Extract the [X, Y] coordinate from the center of the cell holding the provided text.  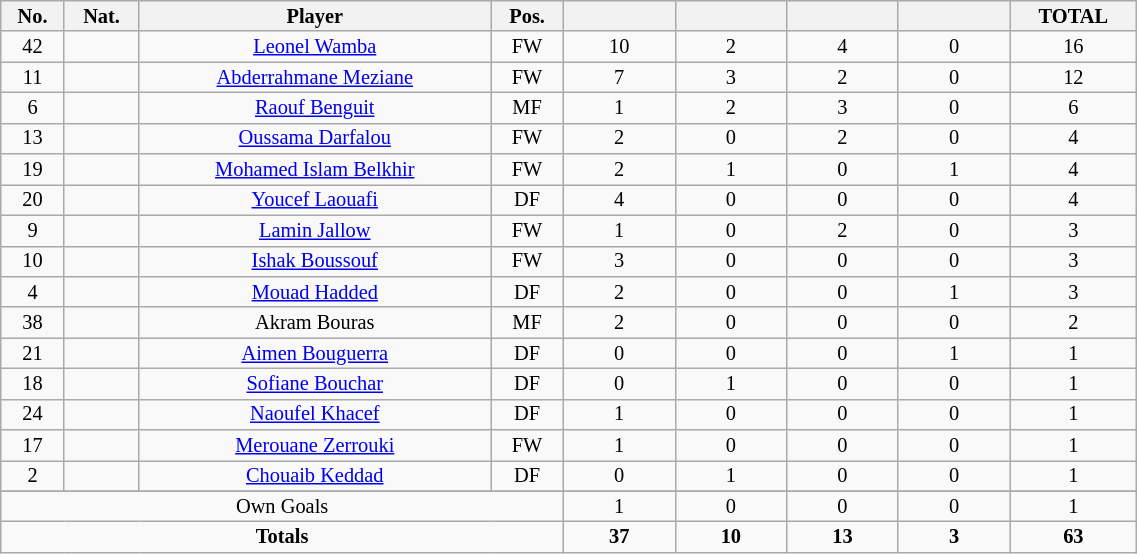
42 [33, 46]
11 [33, 78]
Abderrahmane Meziane [315, 78]
21 [33, 354]
Lamin Jallow [315, 230]
Merouane Zerrouki [315, 446]
Mouad Hadded [315, 292]
Own Goals [282, 506]
Mohamed Islam Belkhir [315, 170]
TOTAL [1074, 16]
9 [33, 230]
Naoufel Khacef [315, 414]
Leonel Wamba [315, 46]
37 [619, 538]
38 [33, 322]
Akram Bouras [315, 322]
Sofiane Bouchar [315, 384]
12 [1074, 78]
16 [1074, 46]
Oussama Darfalou [315, 138]
Raouf Benguit [315, 108]
Player [315, 16]
Nat. [101, 16]
63 [1074, 538]
Totals [282, 538]
Chouaib Keddad [315, 476]
20 [33, 200]
Aimen Bouguerra [315, 354]
7 [619, 78]
19 [33, 170]
18 [33, 384]
17 [33, 446]
24 [33, 414]
No. [33, 16]
Pos. [528, 16]
Ishak Boussouf [315, 262]
Youcef Laouafi [315, 200]
